Scan for the cell matching the given text and deliver its [x, y] coordinate at center. 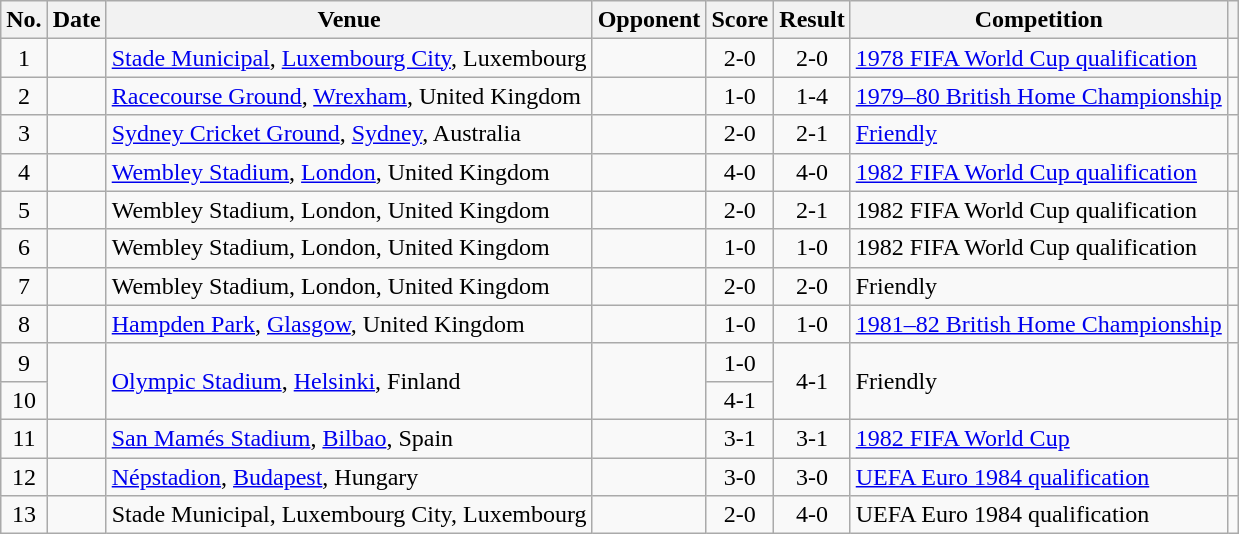
2 [24, 96]
1 [24, 58]
1979–80 British Home Championship [1038, 96]
Date [76, 20]
Score [740, 20]
Hampden Park, Glasgow, United Kingdom [349, 324]
San Mamés Stadium, Bilbao, Spain [349, 438]
13 [24, 515]
11 [24, 438]
12 [24, 477]
1978 FIFA World Cup qualification [1038, 58]
Racecourse Ground, Wrexham, United Kingdom [349, 96]
No. [24, 20]
Result [812, 20]
1981–82 British Home Championship [1038, 324]
Competition [1038, 20]
4 [24, 172]
6 [24, 248]
1-4 [812, 96]
8 [24, 324]
Olympic Stadium, Helsinki, Finland [349, 381]
1982 FIFA World Cup [1038, 438]
7 [24, 286]
5 [24, 210]
Sydney Cricket Ground, Sydney, Australia [349, 134]
10 [24, 400]
9 [24, 362]
3 [24, 134]
Opponent [649, 20]
Népstadion, Budapest, Hungary [349, 477]
Venue [349, 20]
